Scan for the cell matching the given text and deliver its [X, Y] coordinate at center. 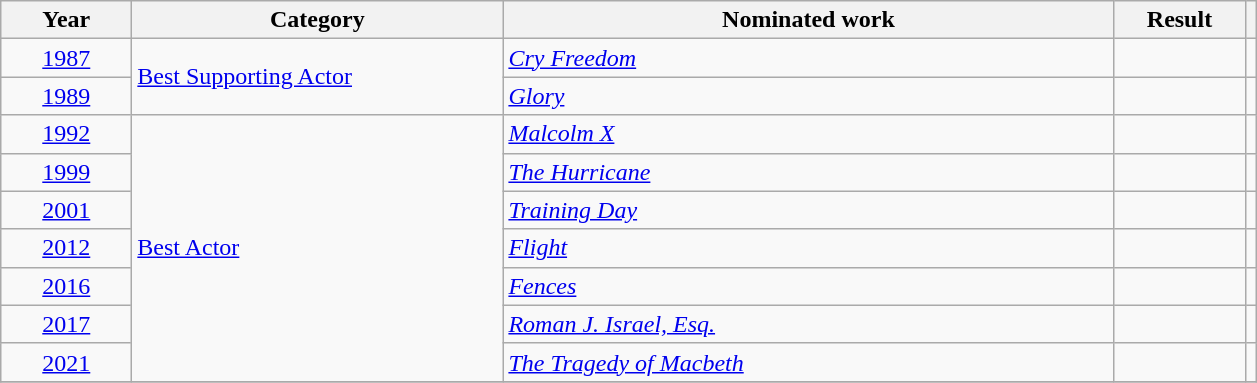
Malcolm X [808, 134]
2012 [66, 248]
1999 [66, 172]
2021 [66, 362]
2016 [66, 286]
Roman J. Israel, Esq. [808, 324]
Flight [808, 248]
Year [66, 20]
Best Supporting Actor [318, 77]
Training Day [808, 210]
Glory [808, 96]
1987 [66, 58]
Category [318, 20]
Fences [808, 286]
The Hurricane [808, 172]
The Tragedy of Macbeth [808, 362]
Nominated work [808, 20]
1992 [66, 134]
Result [1180, 20]
Best Actor [318, 248]
2001 [66, 210]
2017 [66, 324]
1989 [66, 96]
Cry Freedom [808, 58]
